Find where the given text appears and provide that cell's center as (X, Y) coordinate. 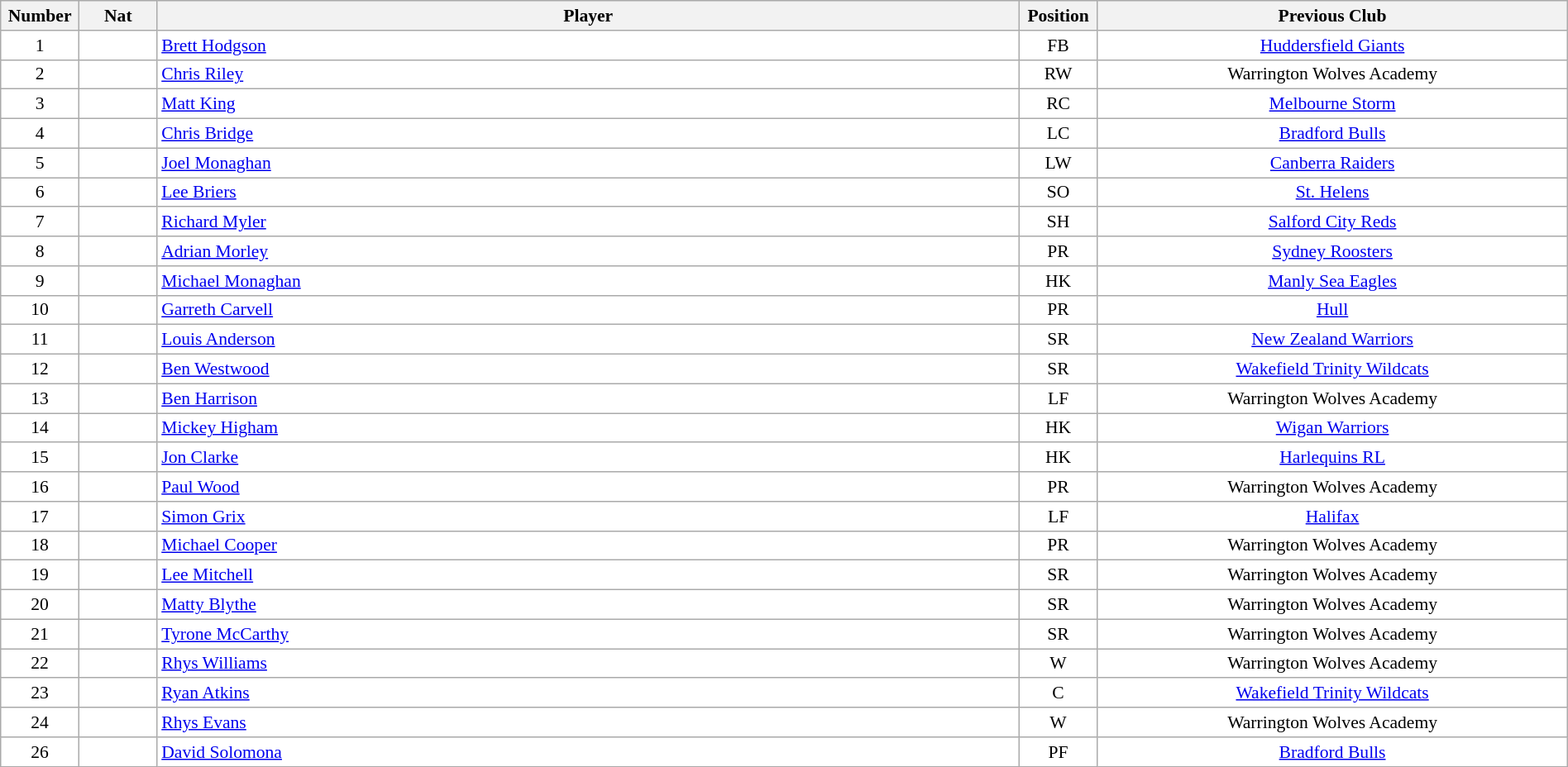
Wigan Warriors (1332, 428)
Player (588, 16)
Ben Westwood (588, 369)
11 (40, 340)
Adrian Morley (588, 251)
Tyrone McCarthy (588, 634)
Joel Monaghan (588, 163)
Brett Hodgson (588, 45)
RC (1059, 104)
Richard Myler (588, 222)
Michael Cooper (588, 545)
Nat (117, 16)
19 (40, 575)
9 (40, 281)
FB (1059, 45)
Rhys Williams (588, 664)
Michael Monaghan (588, 281)
LW (1059, 163)
Louis Anderson (588, 340)
Ryan Atkins (588, 693)
Previous Club (1332, 16)
Melbourne Storm (1332, 104)
Huddersfield Giants (1332, 45)
Chris Bridge (588, 134)
Chris Riley (588, 74)
20 (40, 605)
1 (40, 45)
15 (40, 458)
RW (1059, 74)
Halifax (1332, 517)
2 (40, 74)
Garreth Carvell (588, 310)
David Solomona (588, 752)
Rhys Evans (588, 722)
Ben Harrison (588, 398)
Lee Mitchell (588, 575)
13 (40, 398)
Paul Wood (588, 487)
7 (40, 222)
Salford City Reds (1332, 222)
Matty Blythe (588, 605)
6 (40, 193)
Mickey Higham (588, 428)
23 (40, 693)
Canberra Raiders (1332, 163)
C (1059, 693)
3 (40, 104)
16 (40, 487)
4 (40, 134)
St. Helens (1332, 193)
Manly Sea Eagles (1332, 281)
Matt King (588, 104)
26 (40, 752)
Simon Grix (588, 517)
Sydney Roosters (1332, 251)
Position (1059, 16)
12 (40, 369)
10 (40, 310)
8 (40, 251)
Harlequins RL (1332, 458)
SO (1059, 193)
New Zealand Warriors (1332, 340)
SH (1059, 222)
Lee Briers (588, 193)
21 (40, 634)
Jon Clarke (588, 458)
PF (1059, 752)
14 (40, 428)
17 (40, 517)
22 (40, 664)
LC (1059, 134)
Number (40, 16)
18 (40, 545)
Hull (1332, 310)
5 (40, 163)
24 (40, 722)
